Return [X, Y] of the center of cell containing provided text 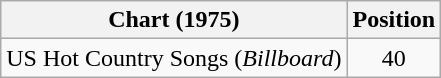
Position [394, 20]
US Hot Country Songs (Billboard) [174, 58]
40 [394, 58]
Chart (1975) [174, 20]
